Capture the cell that displays the provided text and extract its (X, Y) central coordinate. 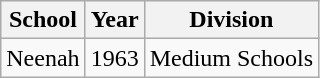
Year (114, 20)
Medium Schools (231, 58)
Division (231, 20)
1963 (114, 58)
School (43, 20)
Neenah (43, 58)
